Provide the (X, Y) coordinate of the cell's center where the given text is located.  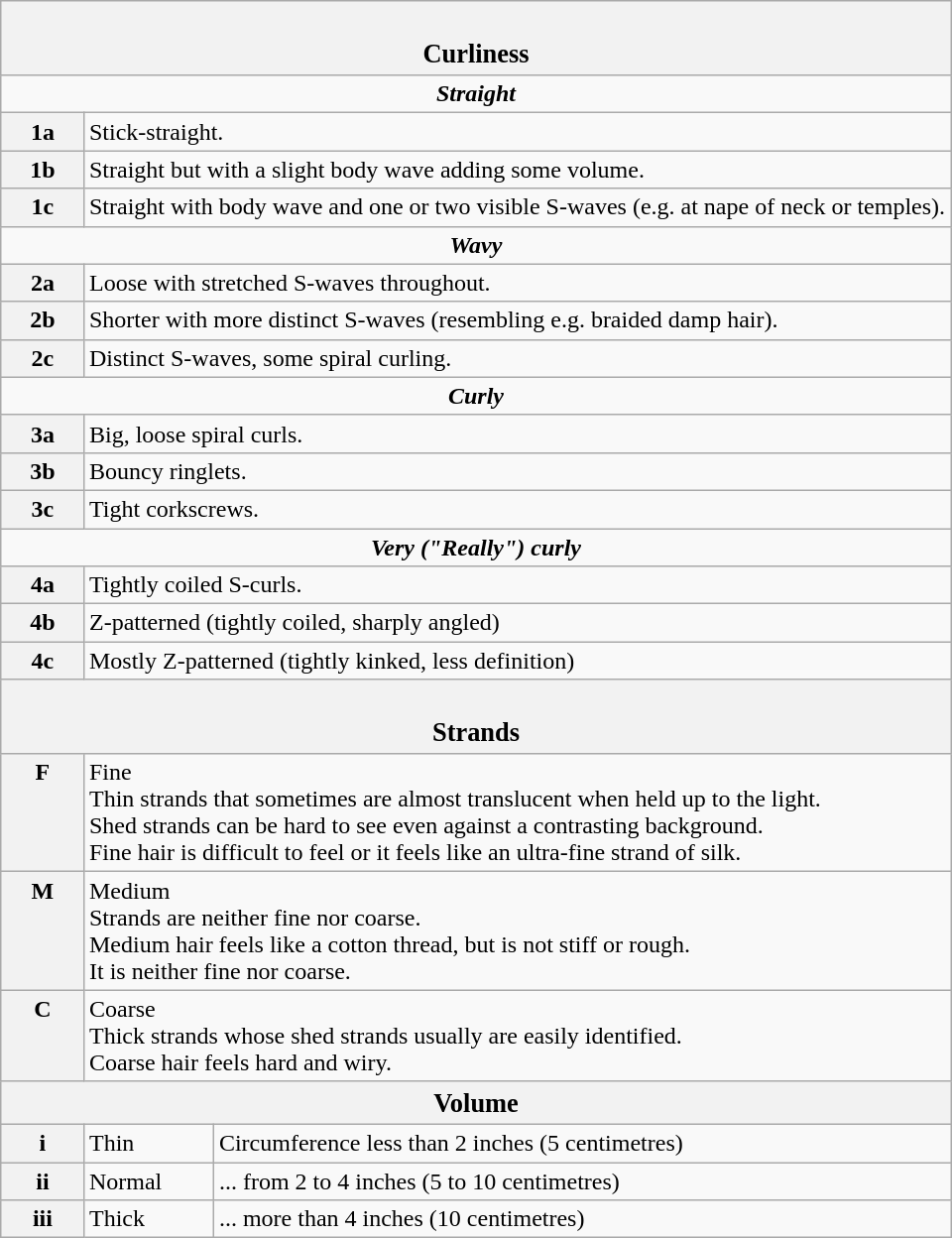
1b (42, 170)
4c (42, 661)
3b (42, 471)
Curly (476, 396)
MediumStrands are neither fine nor coarse. Medium hair feels like a cotton thread, but is not stiff or rough. It is neither fine nor coarse. (517, 930)
ii (42, 1181)
... more than 4 inches (10 centimetres) (581, 1219)
Loose with stretched S-waves throughout. (517, 283)
Distinct S-waves, some spiral curling. (517, 358)
Curliness (476, 38)
Volume (476, 1103)
Stick-straight. (517, 132)
iii (42, 1219)
Very ("Really") curly (476, 548)
Tightly coiled S-curls. (517, 585)
Big, loose spiral curls. (517, 433)
Straight but with a slight body wave adding some volume. (517, 170)
Straight with body wave and one or two visible S-waves (e.g. at nape of neck or temples). (517, 207)
Normal (149, 1181)
Wavy (476, 245)
Thick (149, 1219)
Circumference less than 2 inches (5 centimetres) (581, 1144)
3a (42, 433)
i (42, 1144)
C (42, 1036)
Mostly Z-patterned (tightly kinked, less definition) (517, 661)
... from 2 to 4 inches (5 to 10 centimetres) (581, 1181)
Straight (476, 94)
F (42, 813)
Tight corkscrews. (517, 509)
Thin (149, 1144)
4b (42, 623)
3c (42, 509)
CoarseThick strands whose shed strands usually are easily identified. Coarse hair feels hard and wiry. (517, 1036)
2a (42, 283)
1a (42, 132)
2b (42, 320)
1c (42, 207)
2c (42, 358)
4a (42, 585)
Strands (476, 716)
Z-patterned (tightly coiled, sharply angled) (517, 623)
Bouncy ringlets. (517, 471)
Shorter with more distinct S-waves (resembling e.g. braided damp hair). (517, 320)
M (42, 930)
